Extract the (X, Y) coordinate from the center of the cell holding the provided text.  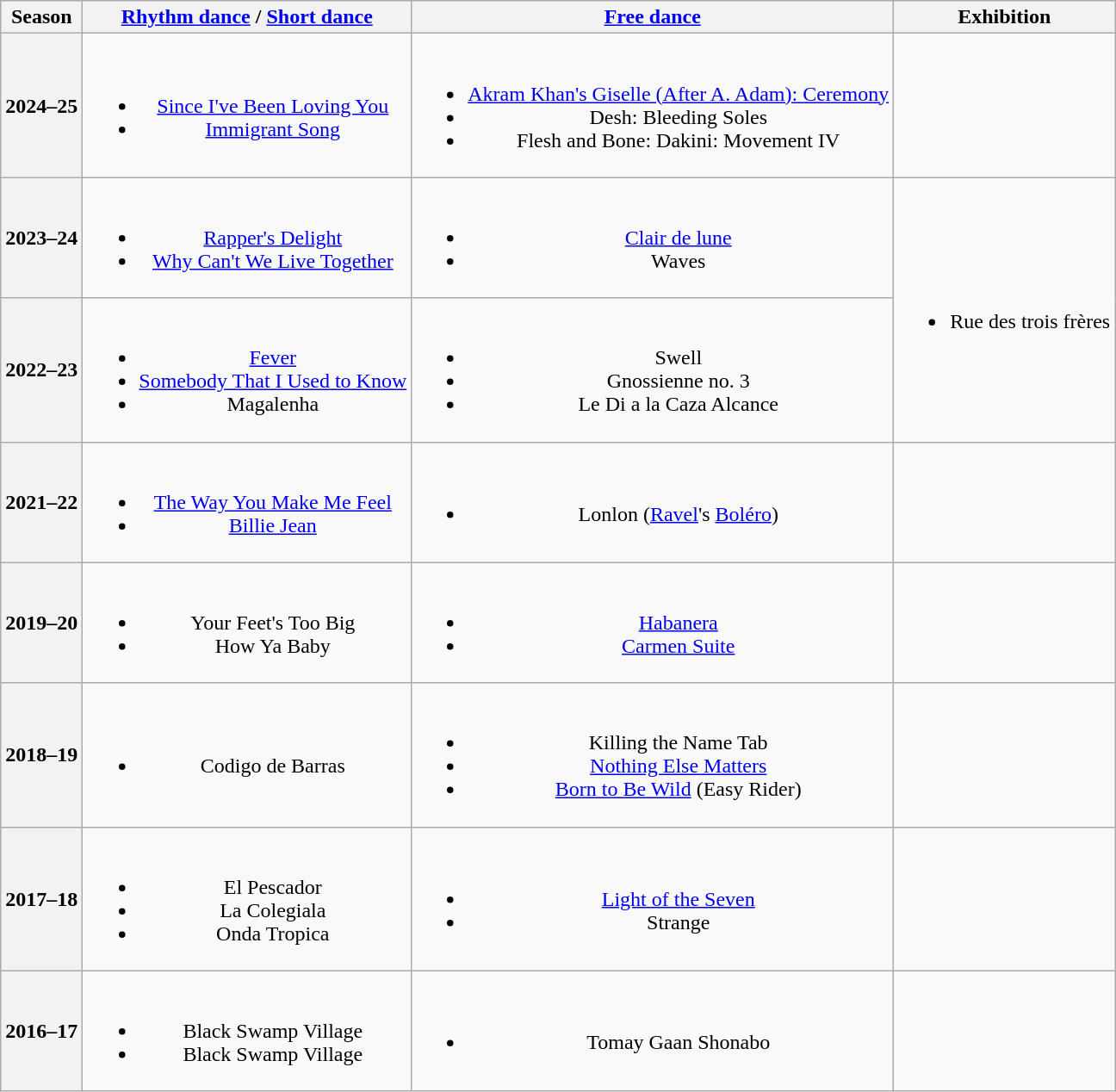
2023–24 (41, 238)
Rhythm dance / Short dance (247, 17)
Rapper's Delight Why Can't We Live Together (247, 238)
2021–22 (41, 502)
2022–23 (41, 370)
2018–19 (41, 754)
Akram Khan's Giselle (After A. Adam): Ceremony Desh: Bleeding Soles Flesh and Bone: Dakini: Movement IV (653, 105)
Exhibition (1004, 17)
Swell Gnossienne no. 3 Le Di a la Caza Alcance (653, 370)
2019–20 (41, 623)
Your Feet's Too Big How Ya Baby (247, 623)
Lonlon (Ravel's Boléro) (653, 502)
Black Swamp Village Black Swamp Village (247, 1031)
Fever Somebody That I Used to Know Magalenha (247, 370)
Habanera Carmen Suite (653, 623)
2017–18 (41, 899)
The Way You Make Me Feel Billie Jean (247, 502)
Since I've Been Loving YouImmigrant Song (247, 105)
El Pescador La Colegiala Onda Tropica (247, 899)
Killing the Name Tab Nothing Else Matters Born to Be Wild (Easy Rider) (653, 754)
2016–17 (41, 1031)
Free dance (653, 17)
2024–25 (41, 105)
Clair de lune Waves (653, 238)
Rue des trois frères (1004, 310)
Codigo de Barras (247, 754)
Tomay Gaan Shonabo (653, 1031)
Season (41, 17)
Light of the Seven Strange (653, 899)
